Detect which cell encompasses the target text, then output its (x, y) center coordinate. 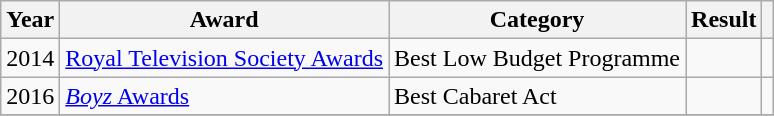
Best Cabaret Act (538, 96)
2016 (30, 96)
Category (538, 20)
2014 (30, 58)
Royal Television Society Awards (224, 58)
Result (724, 20)
Boyz Awards (224, 96)
Best Low Budget Programme (538, 58)
Award (224, 20)
Year (30, 20)
